From the cell containing the given text, extract its center point as (x, y) coordinate. 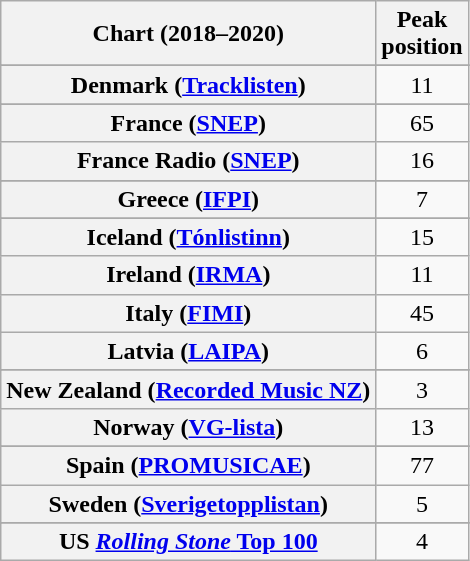
Iceland (Tónlistinn) (188, 237)
Peak position (422, 34)
Ireland (IRMA) (188, 275)
7 (422, 199)
Denmark (Tracklisten) (188, 85)
5 (422, 503)
Spain (PROMUSICAE) (188, 465)
Norway (VG-lista) (188, 427)
16 (422, 161)
Greece (IFPI) (188, 199)
65 (422, 123)
77 (422, 465)
Latvia (LAIPA) (188, 351)
45 (422, 313)
France (SNEP) (188, 123)
Italy (FIMI) (188, 313)
Sweden (Sverigetopplistan) (188, 503)
15 (422, 237)
13 (422, 427)
3 (422, 389)
France Radio (SNEP) (188, 161)
New Zealand (Recorded Music NZ) (188, 389)
US Rolling Stone Top 100 (188, 542)
Chart (2018–2020) (188, 34)
4 (422, 542)
6 (422, 351)
